Find where the given text appears and provide that cell's center as (x, y) coordinate. 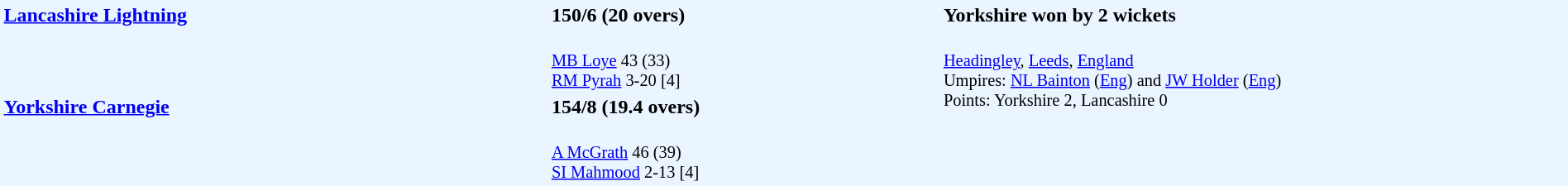
Lancashire Lightning (275, 47)
MB Loye 43 (33) RM Pyrah 3-20 [4] (744, 61)
150/6 (20 overs) (744, 15)
Yorkshire won by 2 wickets (1254, 15)
A McGrath 46 (39) SI Mahmood 2-13 [4] (744, 152)
Headingley, Leeds, England Umpires: NL Bainton (Eng) and JW Holder (Eng) Points: Yorkshire 2, Lancashire 0 (1254, 107)
Yorkshire Carnegie (275, 139)
154/8 (19.4 overs) (744, 107)
